Extract the [X, Y] coordinate from the center of the cell holding the provided text.  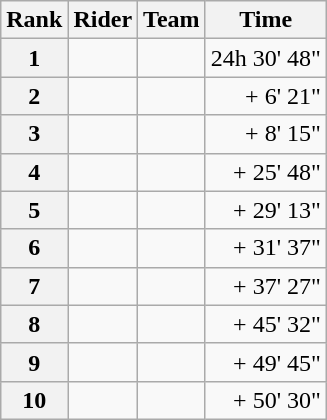
6 [34, 248]
+ 50' 30" [266, 400]
8 [34, 324]
+ 31' 37" [266, 248]
+ 29' 13" [266, 210]
7 [34, 286]
2 [34, 96]
+ 25' 48" [266, 172]
+ 49' 45" [266, 362]
10 [34, 400]
4 [34, 172]
+ 8' 15" [266, 134]
1 [34, 58]
Rank [34, 20]
+ 37' 27" [266, 286]
Rider [103, 20]
Team [172, 20]
9 [34, 362]
24h 30' 48" [266, 58]
+ 6' 21" [266, 96]
3 [34, 134]
Time [266, 20]
+ 45' 32" [266, 324]
5 [34, 210]
